Locate the cell with the specified text and output its (X, Y) center coordinate. 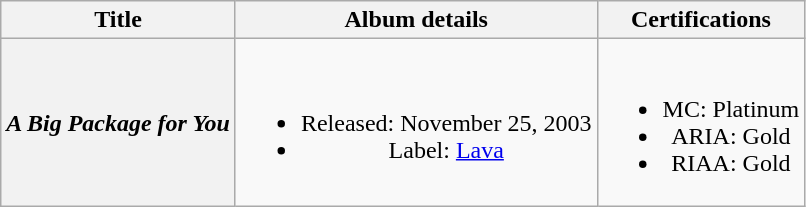
Certifications (701, 20)
A Big Package for You (118, 122)
MC: PlatinumARIA: GoldRIAA: Gold (701, 122)
Album details (416, 20)
Released: November 25, 2003Label: Lava (416, 122)
Title (118, 20)
